Find where the given text appears and provide that cell's center as [X, Y] coordinate. 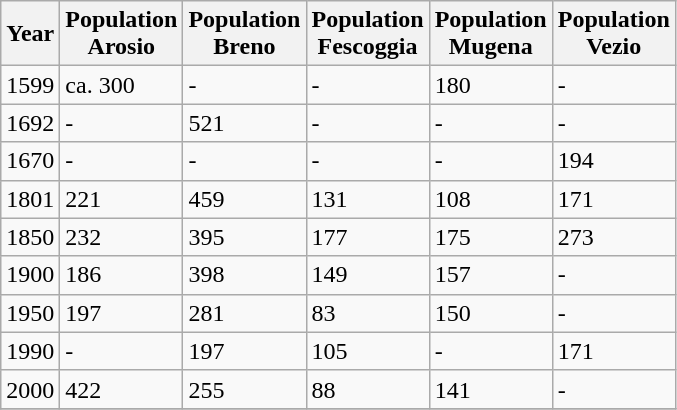
255 [244, 389]
149 [368, 275]
177 [368, 237]
221 [122, 199]
395 [244, 237]
141 [490, 389]
232 [122, 237]
108 [490, 199]
1692 [30, 123]
281 [244, 313]
ca. 300 [122, 85]
1990 [30, 351]
Population Mugena [490, 34]
1850 [30, 237]
1900 [30, 275]
150 [490, 313]
459 [244, 199]
2000 [30, 389]
88 [368, 389]
Population Vezio [614, 34]
1670 [30, 161]
175 [490, 237]
186 [122, 275]
521 [244, 123]
Population Breno [244, 34]
105 [368, 351]
Population Arosio [122, 34]
157 [490, 275]
Population Fescoggia [368, 34]
180 [490, 85]
1950 [30, 313]
1801 [30, 199]
273 [614, 237]
194 [614, 161]
131 [368, 199]
83 [368, 313]
398 [244, 275]
Year [30, 34]
422 [122, 389]
1599 [30, 85]
